Identify which cell holds the provided text, then report its [x, y] central coordinate. 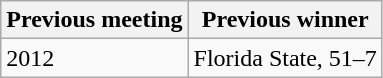
2012 [94, 58]
Previous winner [285, 20]
Florida State, 51–7 [285, 58]
Previous meeting [94, 20]
